From the cell containing the given text, extract its center point as [x, y] coordinate. 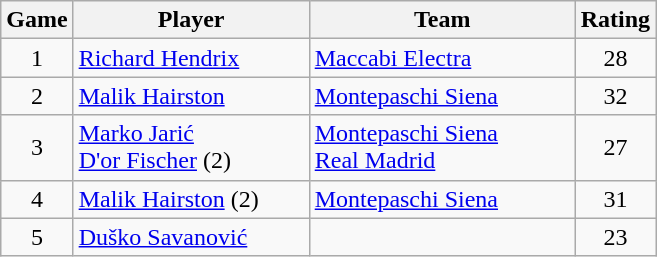
31 [615, 199]
3 [37, 148]
Maccabi Electra [442, 58]
32 [615, 96]
Player [191, 20]
28 [615, 58]
Team [442, 20]
4 [37, 199]
Malik Hairston (2) [191, 199]
5 [37, 237]
27 [615, 148]
1 [37, 58]
Game [37, 20]
Rating [615, 20]
2 [37, 96]
Duško Savanović [191, 237]
Marko Jarić D'or Fischer (2) [191, 148]
Malik Hairston [191, 96]
Richard Hendrix [191, 58]
23 [615, 237]
Montepaschi Siena Real Madrid [442, 148]
